Provide the [x, y] coordinate of the cell's center where the given text is located.  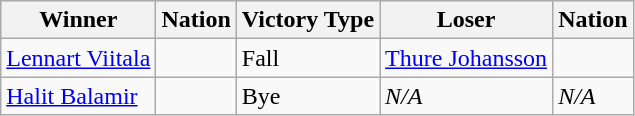
Fall [308, 58]
Lennart Viitala [78, 58]
Loser [466, 20]
Winner [78, 20]
Halit Balamir [78, 96]
Victory Type [308, 20]
Bye [308, 96]
Thure Johansson [466, 58]
